Output the (x, y) coordinate of the center of the cell containing the given text.  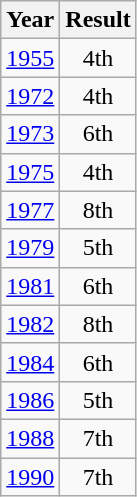
1981 (30, 286)
Year (30, 20)
1977 (30, 210)
1986 (30, 400)
1990 (30, 477)
1979 (30, 248)
1972 (30, 96)
1988 (30, 438)
1982 (30, 324)
1984 (30, 362)
1973 (30, 134)
Result (98, 20)
1975 (30, 172)
1955 (30, 58)
